Provide the [X, Y] coordinate of the cell's center where the given text is located.  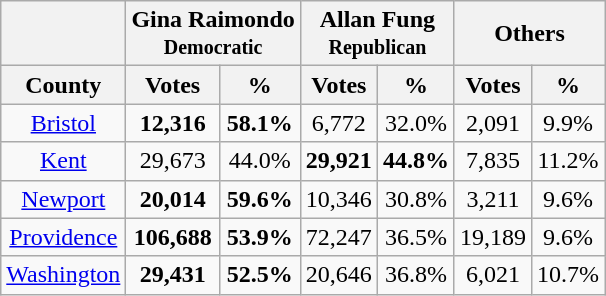
12,316 [173, 123]
2,091 [492, 123]
32.0% [416, 123]
52.5% [260, 275]
Others [529, 34]
53.9% [260, 237]
29,673 [173, 161]
3,211 [492, 199]
6,772 [338, 123]
9.9% [568, 123]
19,189 [492, 237]
58.1% [260, 123]
29,921 [338, 161]
44.8% [416, 161]
59.6% [260, 199]
11.2% [568, 161]
Allan FungRepublican [377, 34]
10.7% [568, 275]
10,346 [338, 199]
44.0% [260, 161]
Newport [64, 199]
30.8% [416, 199]
7,835 [492, 161]
Providence [64, 237]
36.5% [416, 237]
20,646 [338, 275]
20,014 [173, 199]
72,247 [338, 237]
Gina RaimondoDemocratic [213, 34]
36.8% [416, 275]
6,021 [492, 275]
County [64, 85]
106,688 [173, 237]
29,431 [173, 275]
Washington [64, 275]
Bristol [64, 123]
Kent [64, 161]
